Search for the cell housing the specified text and yield its (X, Y) center coordinate. 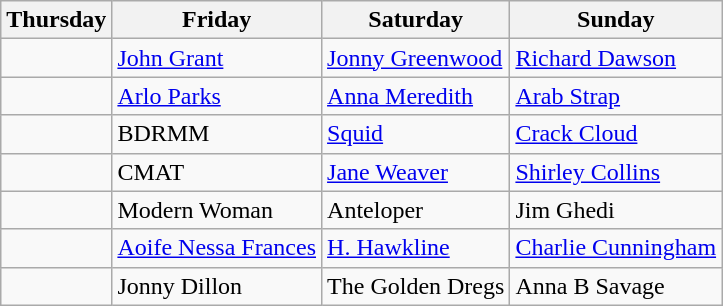
Charlie Cunningham (616, 248)
Anteloper (416, 210)
John Grant (217, 58)
Arab Strap (616, 96)
The Golden Dregs (416, 286)
Jim Ghedi (616, 210)
Arlo Parks (217, 96)
Thursday (56, 20)
Anna B Savage (616, 286)
Crack Cloud (616, 134)
CMAT (217, 172)
Anna Meredith (416, 96)
Richard Dawson (616, 58)
Shirley Collins (616, 172)
Friday (217, 20)
Jonny Greenwood (416, 58)
Jonny Dillon (217, 286)
Aoife Nessa Frances (217, 248)
Saturday (416, 20)
Jane Weaver (416, 172)
Sunday (616, 20)
Modern Woman (217, 210)
H. Hawkline (416, 248)
Squid (416, 134)
BDRMM (217, 134)
